Provide the [x, y] coordinate of the cell's center where the given text is located.  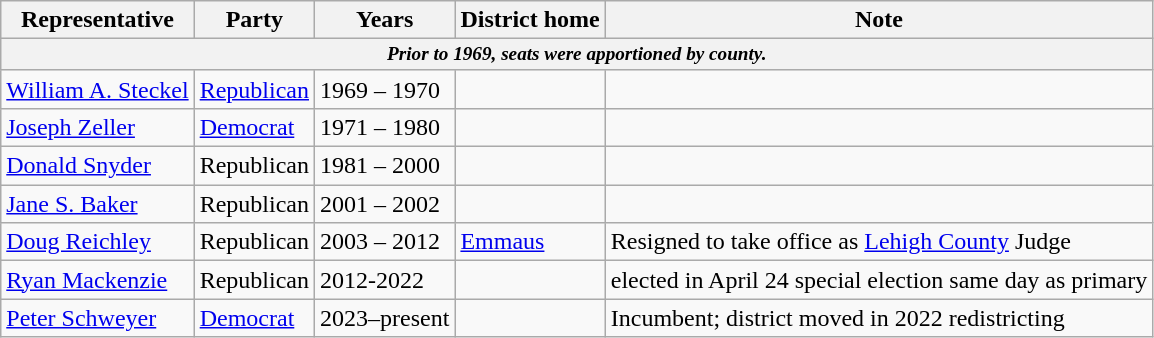
Note [879, 20]
elected in April 24 special election same day as primary [879, 280]
District home [530, 20]
1969 – 1970 [385, 89]
Ryan Mackenzie [98, 280]
Donald Snyder [98, 166]
Peter Schweyer [98, 318]
Jane S. Baker [98, 204]
William A. Steckel [98, 89]
Prior to 1969, seats were apportioned by county. [577, 55]
Years [385, 20]
Resigned to take office as Lehigh County Judge [879, 242]
2001 – 2002 [385, 204]
1981 – 2000 [385, 166]
2012-2022 [385, 280]
Doug Reichley [98, 242]
2003 – 2012 [385, 242]
Representative [98, 20]
2023–present [385, 318]
Incumbent; district moved in 2022 redistricting [879, 318]
Party [254, 20]
1971 – 1980 [385, 128]
Emmaus [530, 242]
Joseph Zeller [98, 128]
